Locate the cell with the specified text and output its (x, y) center coordinate. 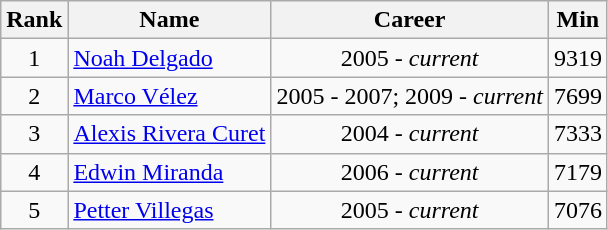
Alexis Rivera Curet (170, 134)
Name (170, 20)
Edwin Miranda (170, 172)
Marco Vélez (170, 96)
7076 (578, 210)
3 (34, 134)
2004 - current (410, 134)
Noah Delgado (170, 58)
2006 - current (410, 172)
9319 (578, 58)
7333 (578, 134)
Petter Villegas (170, 210)
Rank (34, 20)
7179 (578, 172)
2 (34, 96)
Career (410, 20)
1 (34, 58)
4 (34, 172)
Min (578, 20)
5 (34, 210)
7699 (578, 96)
2005 - 2007; 2009 - current (410, 96)
